Detect which cell encompasses the target text, then output its (x, y) center coordinate. 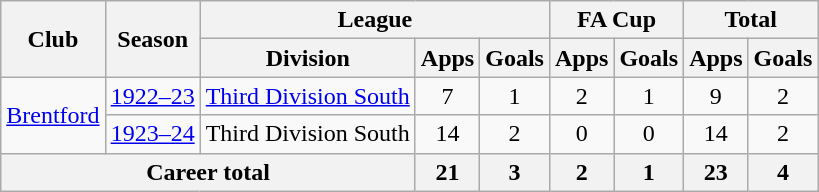
Total (751, 20)
23 (716, 172)
Brentford (53, 115)
4 (783, 172)
FA Cup (616, 20)
Season (152, 39)
1922–23 (152, 96)
League (374, 20)
21 (447, 172)
9 (716, 96)
7 (447, 96)
3 (515, 172)
Career total (208, 172)
Division (308, 58)
Club (53, 39)
1923–24 (152, 134)
